Pinpoint the cell where the given text exists, returning its [X, Y] midpoint coordinate. 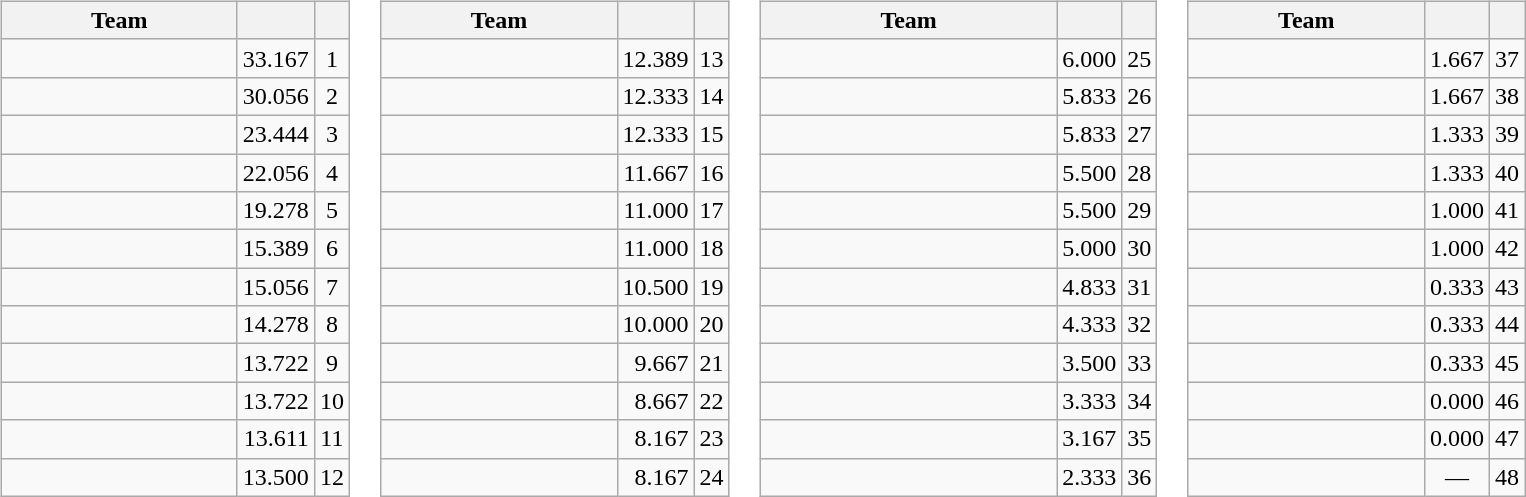
28 [1140, 173]
31 [1140, 287]
19 [712, 287]
10.500 [656, 287]
44 [1506, 325]
17 [712, 211]
2.333 [1090, 477]
26 [1140, 96]
37 [1506, 58]
32 [1140, 325]
15.389 [276, 249]
33.167 [276, 58]
45 [1506, 363]
4 [332, 173]
18 [712, 249]
16 [712, 173]
10 [332, 401]
30.056 [276, 96]
22 [712, 401]
23 [712, 439]
11 [332, 439]
1 [332, 58]
5 [332, 211]
8 [332, 325]
6.000 [1090, 58]
22.056 [276, 173]
4.833 [1090, 287]
15 [712, 134]
— [1456, 477]
27 [1140, 134]
48 [1506, 477]
41 [1506, 211]
12.389 [656, 58]
39 [1506, 134]
11.667 [656, 173]
8.667 [656, 401]
3 [332, 134]
30 [1140, 249]
14 [712, 96]
24 [712, 477]
15.056 [276, 287]
40 [1506, 173]
9.667 [656, 363]
5.000 [1090, 249]
13.611 [276, 439]
35 [1140, 439]
13 [712, 58]
20 [712, 325]
21 [712, 363]
10.000 [656, 325]
25 [1140, 58]
34 [1140, 401]
36 [1140, 477]
3.500 [1090, 363]
4.333 [1090, 325]
12 [332, 477]
29 [1140, 211]
33 [1140, 363]
9 [332, 363]
38 [1506, 96]
43 [1506, 287]
42 [1506, 249]
2 [332, 96]
7 [332, 287]
13.500 [276, 477]
46 [1506, 401]
23.444 [276, 134]
6 [332, 249]
14.278 [276, 325]
3.167 [1090, 439]
3.333 [1090, 401]
47 [1506, 439]
19.278 [276, 211]
